Return the [x, y] coordinate for the center point of the cell that contains the specified text.  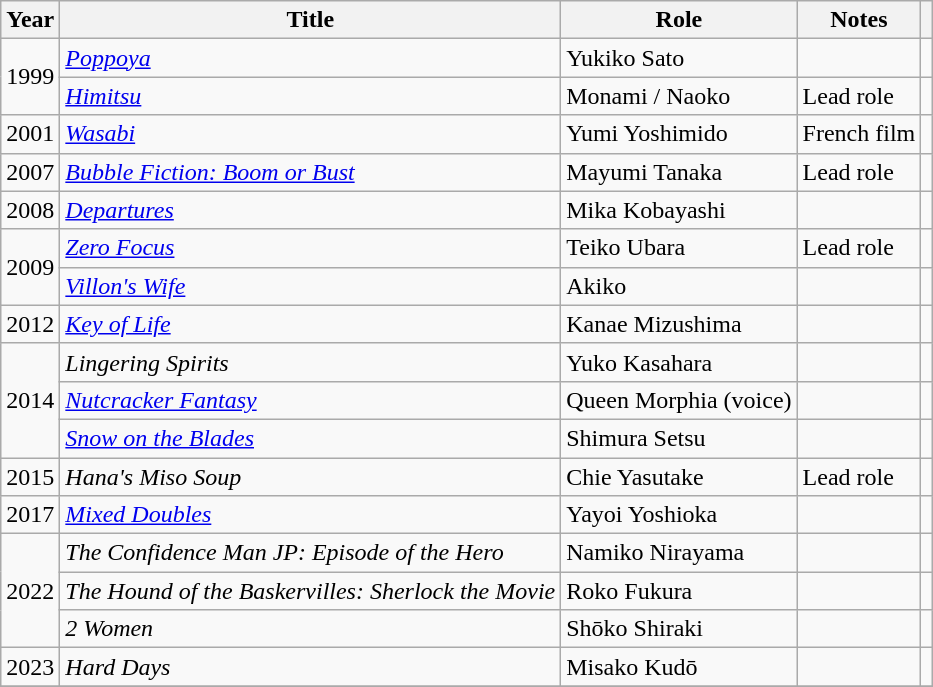
Snow on the Blades [310, 438]
Notes [859, 20]
Chie Yasutake [679, 477]
Roko Fukura [679, 591]
Villon's Wife [310, 286]
Misako Kudō [679, 667]
Wasabi [310, 134]
Hard Days [310, 667]
Akiko [679, 286]
2001 [30, 134]
Role [679, 20]
Hana's Miso Soup [310, 477]
Poppoya [310, 58]
Lingering Spirits [310, 362]
Himitsu [310, 96]
French film [859, 134]
Mayumi Tanaka [679, 172]
Year [30, 20]
Queen Morphia (voice) [679, 400]
Mixed Doubles [310, 515]
1999 [30, 77]
Namiko Nirayama [679, 553]
2015 [30, 477]
2007 [30, 172]
2023 [30, 667]
Teiko Ubara [679, 248]
Shimura Setsu [679, 438]
Yukiko Sato [679, 58]
Monami / Naoko [679, 96]
Nutcracker Fantasy [310, 400]
The Confidence Man JP: Episode of the Hero [310, 553]
The Hound of the Baskervilles: Sherlock the Movie [310, 591]
2009 [30, 267]
Yuko Kasahara [679, 362]
Bubble Fiction: Boom or Bust [310, 172]
Kanae Mizushima [679, 324]
Key of Life [310, 324]
Title [310, 20]
2017 [30, 515]
2022 [30, 591]
Shōko Shiraki [679, 629]
2008 [30, 210]
Mika Kobayashi [679, 210]
Yumi Yoshimido [679, 134]
Departures [310, 210]
Zero Focus [310, 248]
2014 [30, 400]
Yayoi Yoshioka [679, 515]
2012 [30, 324]
2 Women [310, 629]
